Search for the cell housing the specified text and yield its [X, Y] center coordinate. 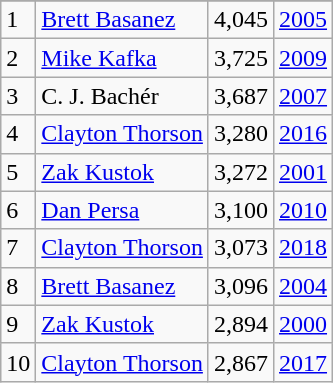
4 [18, 134]
3,100 [240, 210]
7 [18, 248]
4,045 [240, 20]
2,894 [240, 324]
2000 [302, 324]
2017 [302, 362]
2018 [302, 248]
3,272 [240, 172]
2007 [302, 96]
2005 [302, 20]
2 [18, 58]
3,725 [240, 58]
1 [18, 20]
8 [18, 286]
3,280 [240, 134]
2,867 [240, 362]
2010 [302, 210]
Mike Kafka [122, 58]
3,073 [240, 248]
2016 [302, 134]
3,096 [240, 286]
10 [18, 362]
3 [18, 96]
2009 [302, 58]
2004 [302, 286]
Dan Persa [122, 210]
3,687 [240, 96]
2001 [302, 172]
6 [18, 210]
9 [18, 324]
5 [18, 172]
C. J. Bachér [122, 96]
